Return the (x, y) coordinate for the center point of the cell that contains the specified text.  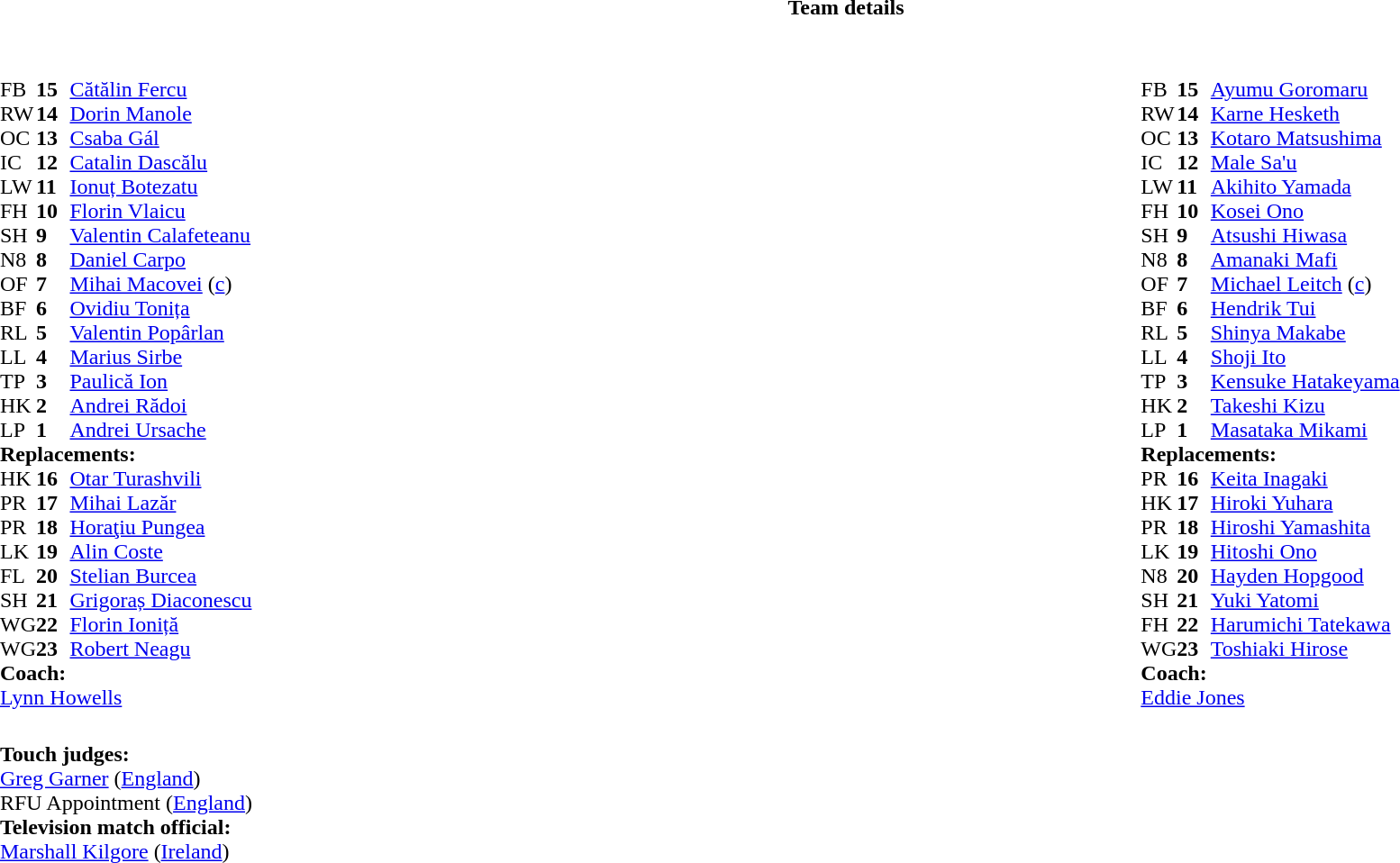
Ovidiu Tonița (160, 308)
Marius Sirbe (160, 357)
Mihai Macovei (c) (160, 285)
Male Sa'u (1305, 162)
Lynn Howells (126, 697)
Toshiaki Hirose (1305, 649)
Cătălin Fercu (160, 90)
Florin Vlaicu (160, 211)
Florin Ioniță (160, 625)
Shinya Makabe (1305, 333)
Hiroshi Yamashita (1305, 528)
Karne Hesketh (1305, 114)
Takeshi Kizu (1305, 405)
Grigoraș Diaconescu (160, 600)
Stelian Burcea (160, 577)
Keita Inagaki (1305, 479)
Kotaro Matsushima (1305, 139)
Ayumu Goromaru (1305, 90)
Catalin Dascălu (160, 162)
Daniel Carpo (160, 259)
Michael Leitch (c) (1305, 285)
Atsushi Hiwasa (1305, 236)
Kensuke Hatakeyama (1305, 382)
Yuki Yatomi (1305, 600)
Hayden Hopgood (1305, 577)
Valentin Popârlan (160, 333)
Andrei Rădoi (160, 405)
Ionuț Botezatu (160, 187)
Paulică Ion (160, 382)
Amanaki Mafi (1305, 259)
Masataka Mikami (1305, 431)
Valentin Calafeteanu (160, 236)
Hitoshi Ono (1305, 551)
Csaba Gál (160, 139)
Harumichi Tatekawa (1305, 625)
Kosei Ono (1305, 211)
Hiroki Yuhara (1305, 503)
Horaţiu Pungea (160, 528)
Andrei Ursache (160, 431)
Shoji Ito (1305, 357)
Mihai Lazăr (160, 503)
FL (18, 577)
Robert Neagu (160, 649)
Dorin Manole (160, 114)
Alin Coste (160, 551)
Eddie Jones (1270, 697)
Hendrik Tui (1305, 308)
Otar Turashvili (160, 479)
Akihito Yamada (1305, 187)
